Locate the cell with the specified text and output its [X, Y] center coordinate. 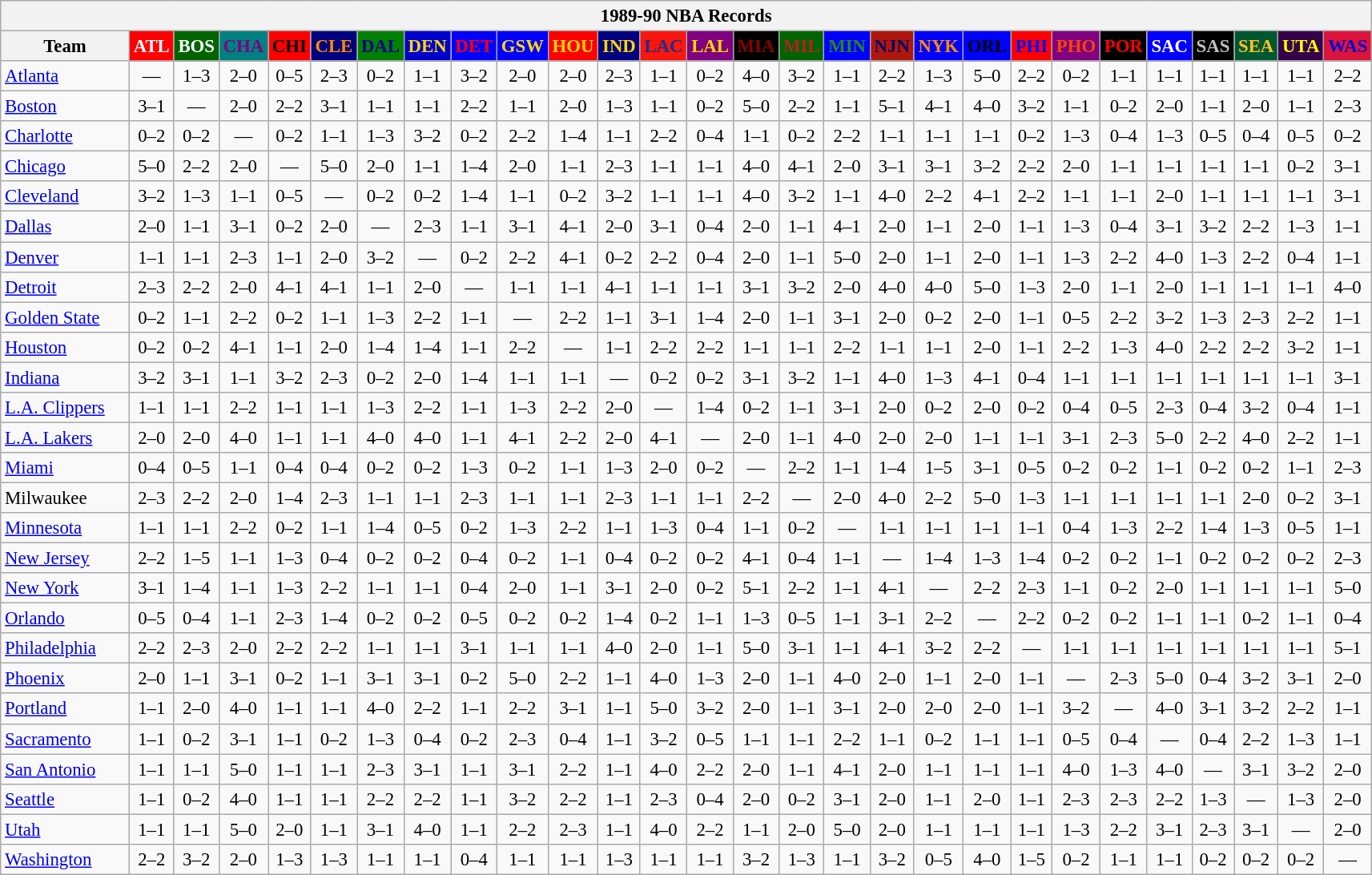
Boston [66, 107]
SAC [1169, 46]
Portland [66, 709]
LAC [663, 46]
MIA [756, 46]
Charlotte [66, 136]
Dallas [66, 227]
MIN [847, 46]
L.A. Clippers [66, 408]
San Antonio [66, 769]
ATL [151, 46]
1989-90 NBA Records [686, 16]
CHA [243, 46]
MIL [802, 46]
Milwaukee [66, 498]
Philadelphia [66, 648]
PHO [1076, 46]
SEA [1256, 46]
CHI [289, 46]
HOU [573, 46]
Orlando [66, 619]
Seattle [66, 799]
Houston [66, 347]
GSW [522, 46]
Atlanta [66, 76]
PHI [1032, 46]
NJN [892, 46]
DET [474, 46]
Utah [66, 829]
POR [1123, 46]
Sacramento [66, 739]
SAS [1213, 46]
CLE [333, 46]
DEN [428, 46]
Chicago [66, 167]
Cleveland [66, 196]
New Jersey [66, 558]
Indiana [66, 377]
UTA [1301, 46]
ORL [987, 46]
Team [66, 46]
Denver [66, 257]
Miami [66, 468]
L.A. Lakers [66, 437]
BOS [196, 46]
New York [66, 588]
Golden State [66, 317]
LAL [710, 46]
NYK [939, 46]
IND [619, 46]
Minnesota [66, 528]
Washington [66, 860]
WAS [1348, 46]
DAL [381, 46]
Detroit [66, 287]
Phoenix [66, 679]
